Return the [X, Y] coordinate for the center point of the cell that contains the specified text.  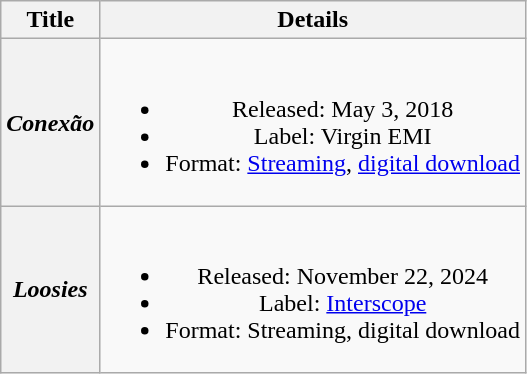
Conexão [50, 122]
Loosies [50, 290]
Released: November 22, 2024Label: InterscopeFormat: Streaming, digital download [313, 290]
Details [313, 20]
Released: May 3, 2018Label: Virgin EMIFormat: Streaming, digital download [313, 122]
Title [50, 20]
